Identify which cell holds the provided text, then report its (X, Y) central coordinate. 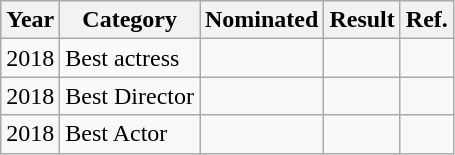
Ref. (426, 20)
Best actress (130, 58)
Nominated (262, 20)
Category (130, 20)
Year (30, 20)
Result (362, 20)
Best Actor (130, 134)
Best Director (130, 96)
